Return (X, Y) of the center of cell containing provided text 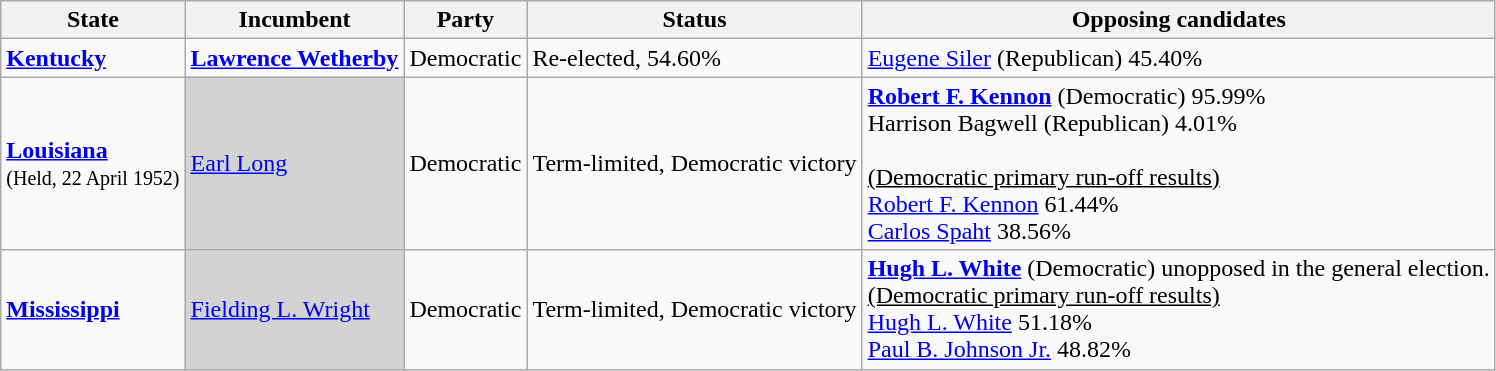
Fielding L. Wright (294, 310)
Incumbent (294, 20)
Robert F. Kennon (Democratic) 95.99%Harrison Bagwell (Republican) 4.01%(Democratic primary run-off results)Robert F. Kennon 61.44%Carlos Spaht 38.56% (1178, 164)
Opposing candidates (1178, 20)
Party (466, 20)
Re-elected, 54.60% (694, 58)
Kentucky (93, 58)
Mississippi (93, 310)
Louisiana(Held, 22 April 1952) (93, 164)
Status (694, 20)
Earl Long (294, 164)
Eugene Siler (Republican) 45.40% (1178, 58)
Hugh L. White (Democratic) unopposed in the general election.(Democratic primary run-off results)Hugh L. White 51.18%Paul B. Johnson Jr. 48.82% (1178, 310)
State (93, 20)
Lawrence Wetherby (294, 58)
